Capture the cell that displays the provided text and extract its (X, Y) central coordinate. 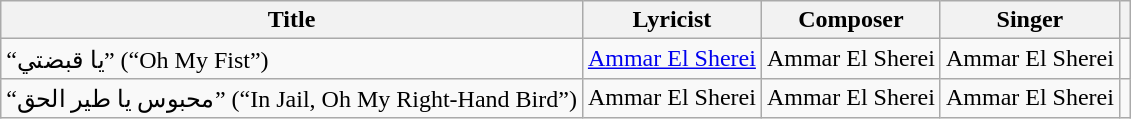
Title (292, 20)
Composer (850, 20)
“محبوس يا طير الحق” (“In Jail, Oh My Right-Hand Bird”) (292, 98)
“يا قبضتي” (“Oh My Fist”) (292, 59)
Singer (1030, 20)
Lyricist (672, 20)
